Search for the cell housing the specified text and yield its [x, y] center coordinate. 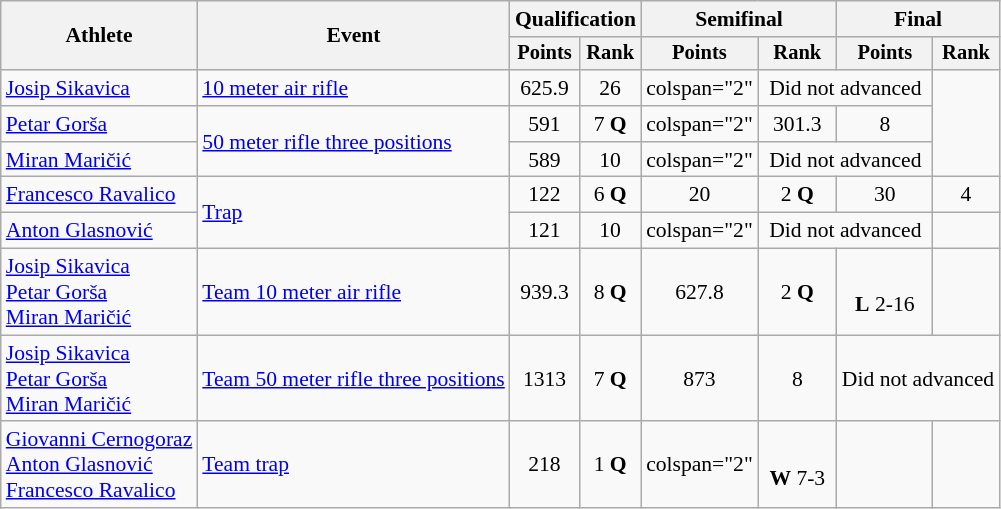
L 2-16 [885, 292]
Miran Maričić [100, 160]
1313 [544, 378]
301.3 [798, 124]
6 Q [610, 195]
W 7-3 [798, 466]
939.3 [544, 292]
Team trap [354, 466]
Final [918, 19]
Anton Glasnović [100, 231]
122 [544, 195]
Semifinal [739, 19]
Francesco Ravalico [100, 195]
Qualification [576, 19]
20 [700, 195]
Event [354, 36]
Athlete [100, 36]
8 Q [610, 292]
591 [544, 124]
50 meter rifle three positions [354, 142]
Giovanni CernogorazAnton GlasnovićFrancesco Ravalico [100, 466]
218 [544, 466]
625.9 [544, 88]
873 [700, 378]
10 meter air rifle [354, 88]
Team 50 meter rifle three positions [354, 378]
Team 10 meter air rifle [354, 292]
627.8 [700, 292]
1 Q [610, 466]
589 [544, 160]
Trap [354, 212]
30 [885, 195]
Petar Gorša [100, 124]
121 [544, 231]
4 [966, 195]
26 [610, 88]
Josip Sikavica [100, 88]
